Search for the cell housing the specified text and yield its [X, Y] center coordinate. 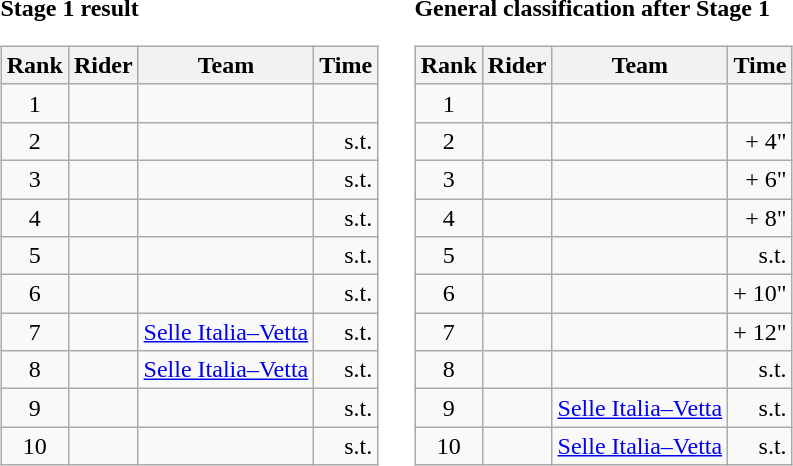
+ 10" [760, 294]
+ 8" [760, 217]
+ 4" [760, 141]
+ 12" [760, 332]
+ 6" [760, 179]
